Pinpoint the cell where the given text exists, returning its (x, y) midpoint coordinate. 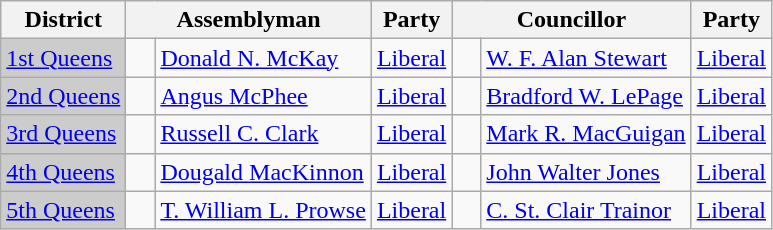
1st Queens (64, 58)
Russell C. Clark (264, 134)
Donald N. McKay (264, 58)
Dougald MacKinnon (264, 172)
5th Queens (64, 210)
Angus McPhee (264, 96)
Assemblyman (249, 20)
John Walter Jones (586, 172)
4th Queens (64, 172)
Mark R. MacGuigan (586, 134)
3rd Queens (64, 134)
Bradford W. LePage (586, 96)
Councillor (572, 20)
T. William L. Prowse (264, 210)
District (64, 20)
C. St. Clair Trainor (586, 210)
2nd Queens (64, 96)
W. F. Alan Stewart (586, 58)
